Search for the cell housing the specified text and yield its (X, Y) center coordinate. 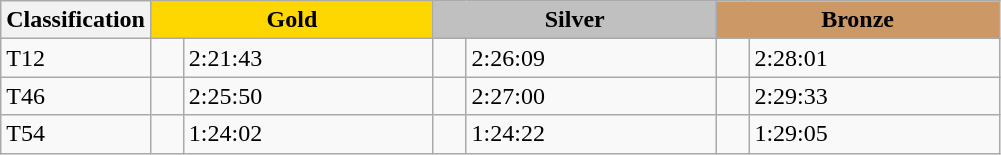
2:21:43 (308, 58)
1:24:02 (308, 134)
2:27:00 (591, 96)
T54 (76, 134)
T12 (76, 58)
Gold (292, 20)
Classification (76, 20)
1:24:22 (591, 134)
Silver (574, 20)
2:29:33 (874, 96)
Bronze (858, 20)
2:26:09 (591, 58)
T46 (76, 96)
1:29:05 (874, 134)
2:25:50 (308, 96)
2:28:01 (874, 58)
